Identify which cell holds the provided text, then report its (X, Y) central coordinate. 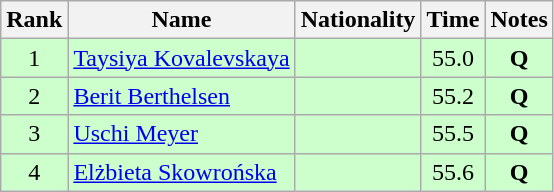
Nationality (358, 20)
Time (453, 20)
Uschi Meyer (182, 134)
2 (34, 96)
Notes (519, 20)
55.2 (453, 96)
4 (34, 172)
55.0 (453, 58)
Rank (34, 20)
Elżbieta Skowrońska (182, 172)
Berit Berthelsen (182, 96)
3 (34, 134)
1 (34, 58)
55.5 (453, 134)
55.6 (453, 172)
Name (182, 20)
Taysiya Kovalevskaya (182, 58)
